Extract the (x, y) coordinate from the center of the cell holding the provided text.  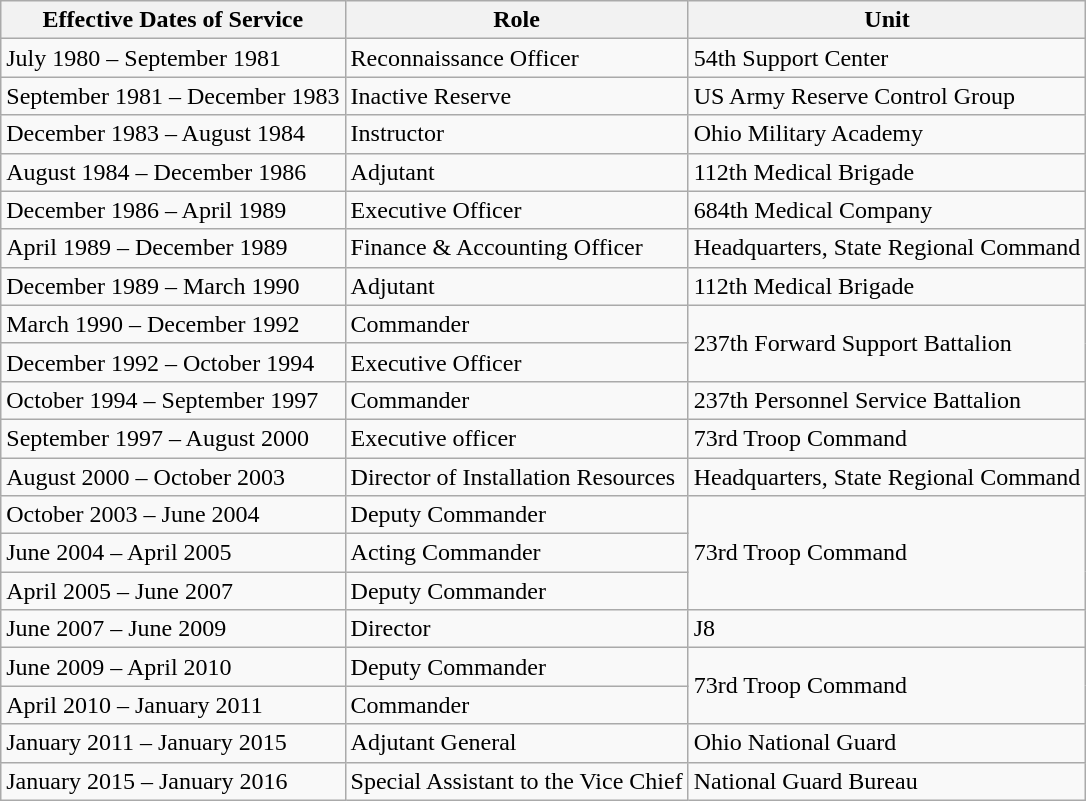
J8 (887, 629)
684th Medical Company (887, 210)
Instructor (516, 134)
Ohio National Guard (887, 743)
December 1983 – August 1984 (173, 134)
Director (516, 629)
Effective Dates of Service (173, 20)
April 2005 – June 2007 (173, 591)
Director of Installation Resources (516, 477)
January 2011 – January 2015 (173, 743)
Acting Commander (516, 553)
US Army Reserve Control Group (887, 96)
October 2003 – June 2004 (173, 515)
September 1981 – December 1983 (173, 96)
August 2000 – October 2003 (173, 477)
April 1989 – December 1989 (173, 248)
237th Personnel Service Battalion (887, 400)
September 1997 – August 2000 (173, 438)
Executive officer (516, 438)
Finance & Accounting Officer (516, 248)
Special Assistant to the Vice Chief (516, 781)
237th Forward Support Battalion (887, 343)
June 2009 – April 2010 (173, 667)
December 1992 – October 1994 (173, 362)
July 1980 – September 1981 (173, 58)
October 1994 – September 1997 (173, 400)
Ohio Military Academy (887, 134)
Unit (887, 20)
54th Support Center (887, 58)
August 1984 – December 1986 (173, 172)
March 1990 – December 1992 (173, 324)
Reconnaissance Officer (516, 58)
Adjutant General (516, 743)
January 2015 – January 2016 (173, 781)
National Guard Bureau (887, 781)
June 2004 – April 2005 (173, 553)
Inactive Reserve (516, 96)
June 2007 – June 2009 (173, 629)
April 2010 – January 2011 (173, 705)
December 1989 – March 1990 (173, 286)
Role (516, 20)
December 1986 – April 1989 (173, 210)
